Locate the cell with the specified text and output its [X, Y] center coordinate. 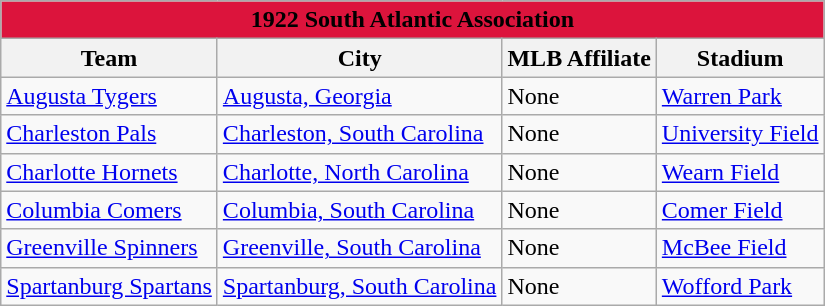
City [360, 58]
Greenville, South Carolina [360, 248]
Comer Field [740, 210]
Wearn Field [740, 172]
Spartanburg, South Carolina [360, 286]
Augusta, Georgia [360, 96]
McBee Field [740, 248]
Charleston Pals [110, 134]
MLB Affiliate [579, 58]
Augusta Tygers [110, 96]
University Field [740, 134]
Wofford Park [740, 286]
Spartanburg Spartans [110, 286]
Stadium [740, 58]
Warren Park [740, 96]
Columbia, South Carolina [360, 210]
Team [110, 58]
Charlotte Hornets [110, 172]
Columbia Comers [110, 210]
1922 South Atlantic Association [412, 20]
Charleston, South Carolina [360, 134]
Charlotte, North Carolina [360, 172]
Greenville Spinners [110, 248]
